Search for the cell housing the specified text and yield its (X, Y) center coordinate. 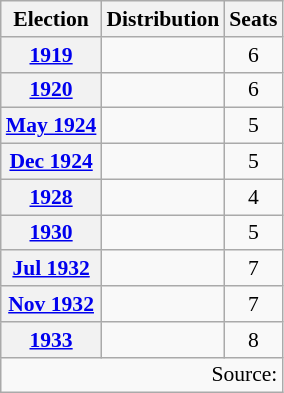
Nov 1932 (52, 304)
Dec 1924 (52, 162)
1919 (52, 55)
8 (253, 340)
Distribution (162, 19)
4 (253, 197)
Jul 1932 (52, 269)
1930 (52, 233)
1928 (52, 197)
Source: (142, 375)
1920 (52, 90)
May 1924 (52, 126)
Seats (253, 19)
1933 (52, 340)
Election (52, 19)
